Identify which cell holds the provided text, then report its [x, y] central coordinate. 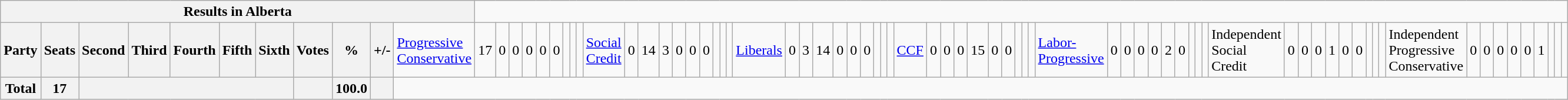
Second [104, 50]
Labor-Progressive [1071, 50]
Votes [313, 50]
Sixth [274, 50]
Liberals [759, 50]
+/- [383, 50]
Independent Social Credit [1247, 50]
Progressive Conservative [434, 50]
Party [21, 50]
100.0 [351, 88]
Seats [59, 50]
Results in Alberta [238, 12]
15 [978, 50]
Fifth [237, 50]
% [351, 50]
Fourth [194, 50]
Third [150, 50]
Total [21, 88]
CCF [910, 50]
2 [1168, 50]
Independent Progressive Conservative [1426, 50]
Social Credit [604, 50]
